From the cell containing the given text, extract its center point as [X, Y] coordinate. 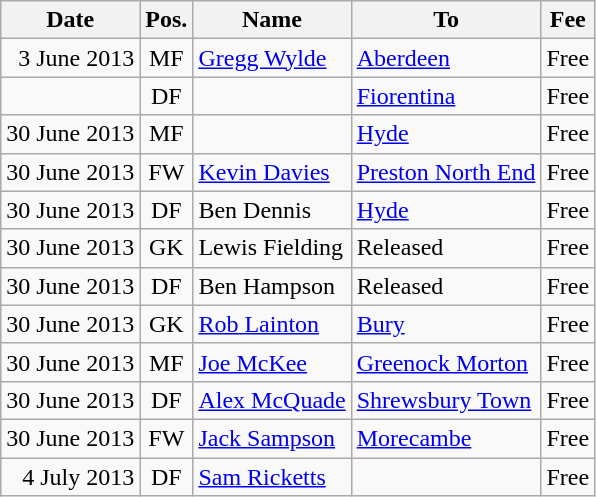
Shrewsbury Town [446, 400]
Lewis Fielding [272, 248]
Pos. [166, 20]
Preston North End [446, 172]
Joe McKee [272, 362]
Ben Hampson [272, 286]
Sam Ricketts [272, 477]
Kevin Davies [272, 172]
Jack Sampson [272, 438]
Greenock Morton [446, 362]
Fiorentina [446, 96]
Aberdeen [446, 58]
Name [272, 20]
Bury [446, 324]
4 July 2013 [70, 477]
3 June 2013 [70, 58]
Gregg Wylde [272, 58]
Ben Dennis [272, 210]
Morecambe [446, 438]
To [446, 20]
Rob Lainton [272, 324]
Date [70, 20]
Fee [568, 20]
Alex McQuade [272, 400]
